Find where the given text appears and provide that cell's center as (x, y) coordinate. 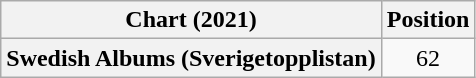
Position (428, 20)
Swedish Albums (Sverigetopplistan) (191, 58)
Chart (2021) (191, 20)
62 (428, 58)
